Capture the cell that displays the provided text and extract its [x, y] central coordinate. 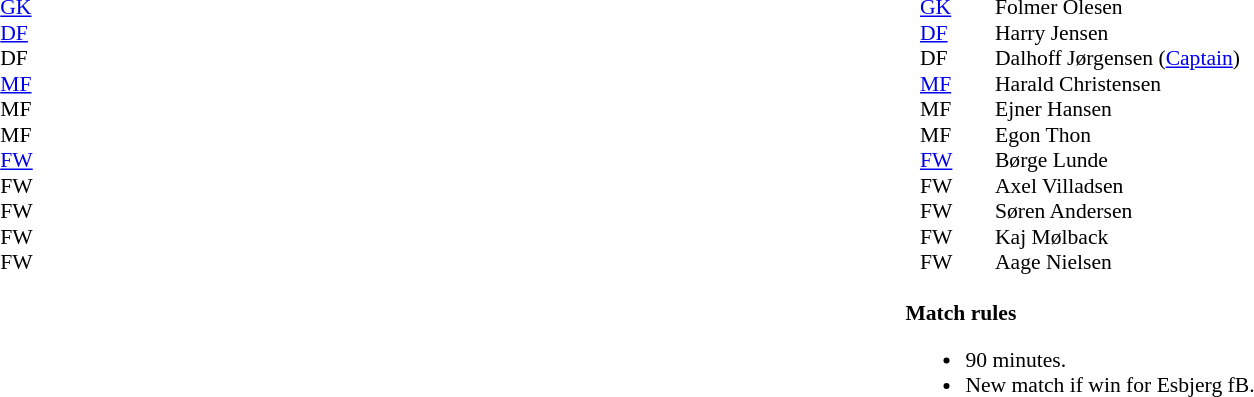
Kaj Mølback [1118, 237]
Axel Villadsen [1118, 186]
Harald Christensen [1118, 84]
Dalhoff Jørgensen (Captain) [1118, 59]
Harry Jensen [1118, 33]
Ejner Hansen [1118, 109]
Aage Nielsen [1118, 263]
Børge Lunde [1118, 161]
Søren Andersen [1118, 211]
Egon Thon [1118, 135]
